For the text-containing cell, return its midpoint in [X, Y] coordinate format. 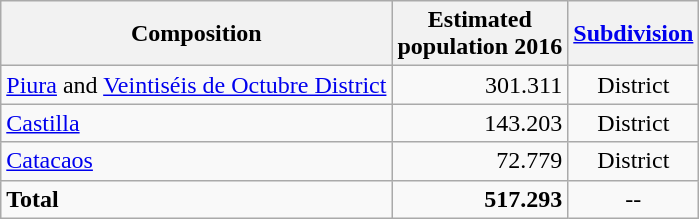
Catacaos [196, 161]
Castilla [196, 123]
-- [634, 199]
Estimated population 2016 [480, 34]
72.779 [480, 161]
517.293 [480, 199]
Piura and Veintiséis de Octubre District [196, 85]
Subdivision [634, 34]
301.311 [480, 85]
Composition [196, 34]
143.203 [480, 123]
Total [196, 199]
